Identify which cell holds the provided text, then report its [x, y] central coordinate. 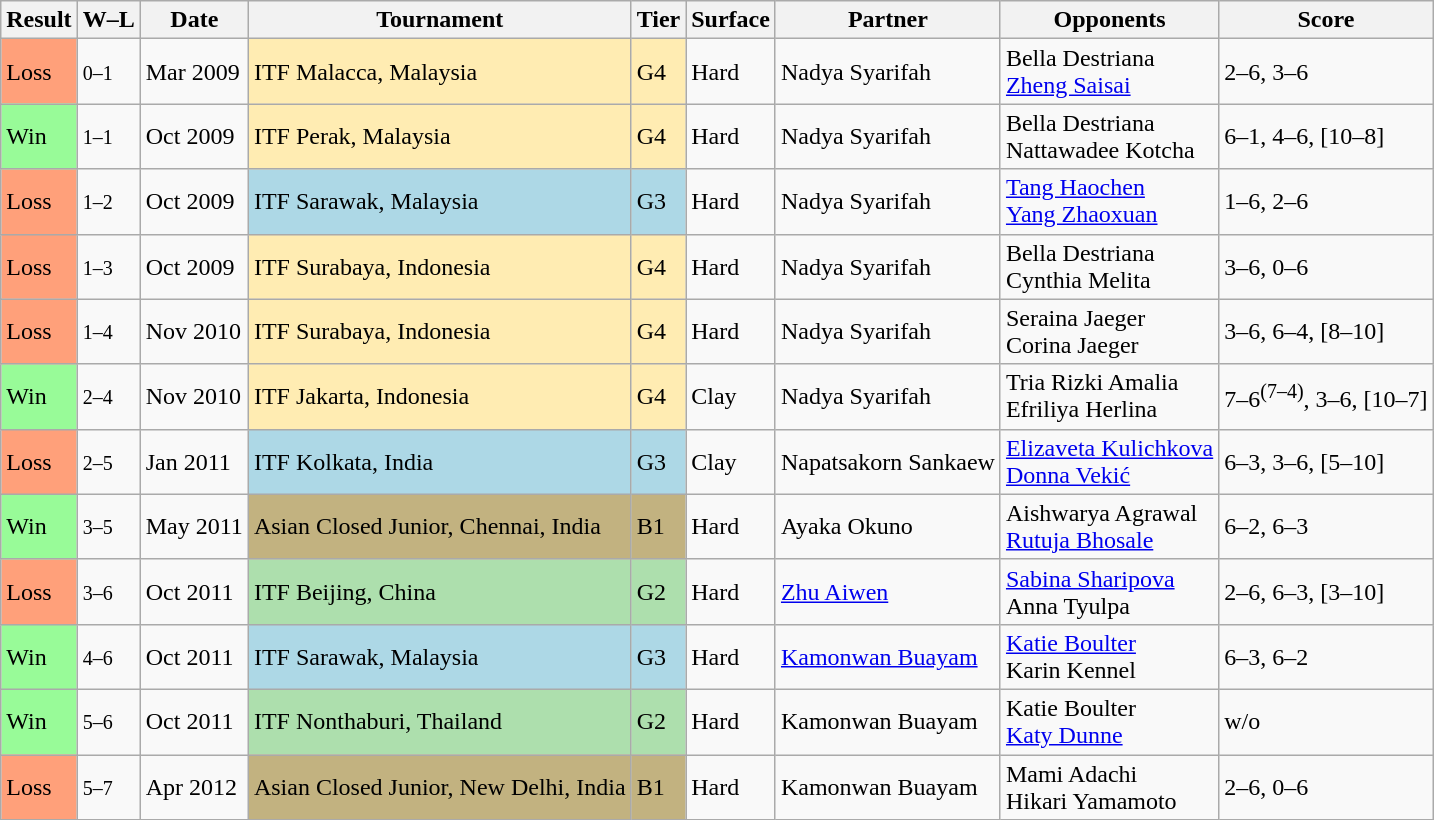
Bella Destriana Cynthia Melita [1109, 266]
Elizaveta Kulichkova Donna Vekić [1109, 462]
2–6, 6–3, [3–10] [1326, 592]
May 2011 [194, 526]
Tournament [440, 20]
2–4 [108, 396]
Date [194, 20]
2–6, 3–6 [1326, 72]
Ayaka Okuno [888, 526]
1–6, 2–6 [1326, 202]
Aishwarya Agrawal Rutuja Bhosale [1109, 526]
Tier [658, 20]
2–6, 0–6 [1326, 786]
5–7 [108, 786]
3–6, 0–6 [1326, 266]
Surface [731, 20]
4–6 [108, 656]
Bella Destriana Nattawadee Kotcha [1109, 136]
1–3 [108, 266]
Opponents [1109, 20]
Jan 2011 [194, 462]
ITF Beijing, China [440, 592]
Napatsakorn Sankaew [888, 462]
ITF Malacca, Malaysia [440, 72]
3–6 [108, 592]
5–6 [108, 722]
ITF Kolkata, India [440, 462]
Mar 2009 [194, 72]
1–2 [108, 202]
Katie Boulter Katy Dunne [1109, 722]
2–5 [108, 462]
Result [39, 20]
Mami Adachi Hikari Yamamoto [1109, 786]
6–1, 4–6, [10–8] [1326, 136]
Asian Closed Junior, Chennai, India [440, 526]
Seraina Jaeger Corina Jaeger [1109, 332]
Partner [888, 20]
Asian Closed Junior, New Delhi, India [440, 786]
3–5 [108, 526]
ITF Nonthaburi, Thailand [440, 722]
ITF Perak, Malaysia [440, 136]
Katie Boulter Karin Kennel [1109, 656]
Sabina Sharipova Anna Tyulpa [1109, 592]
Tang Haochen Yang Zhaoxuan [1109, 202]
Score [1326, 20]
6–3, 3–6, [5–10] [1326, 462]
3–6, 6–4, [8–10] [1326, 332]
1–4 [108, 332]
Zhu Aiwen [888, 592]
w/o [1326, 722]
7–6(7–4), 3–6, [10–7] [1326, 396]
6–2, 6–3 [1326, 526]
Bella Destriana Zheng Saisai [1109, 72]
6–3, 6–2 [1326, 656]
W–L [108, 20]
Apr 2012 [194, 786]
0–1 [108, 72]
ITF Jakarta, Indonesia [440, 396]
Tria Rizki Amalia Efriliya Herlina [1109, 396]
1–1 [108, 136]
